From the cell containing the given text, extract its center point as [X, Y] coordinate. 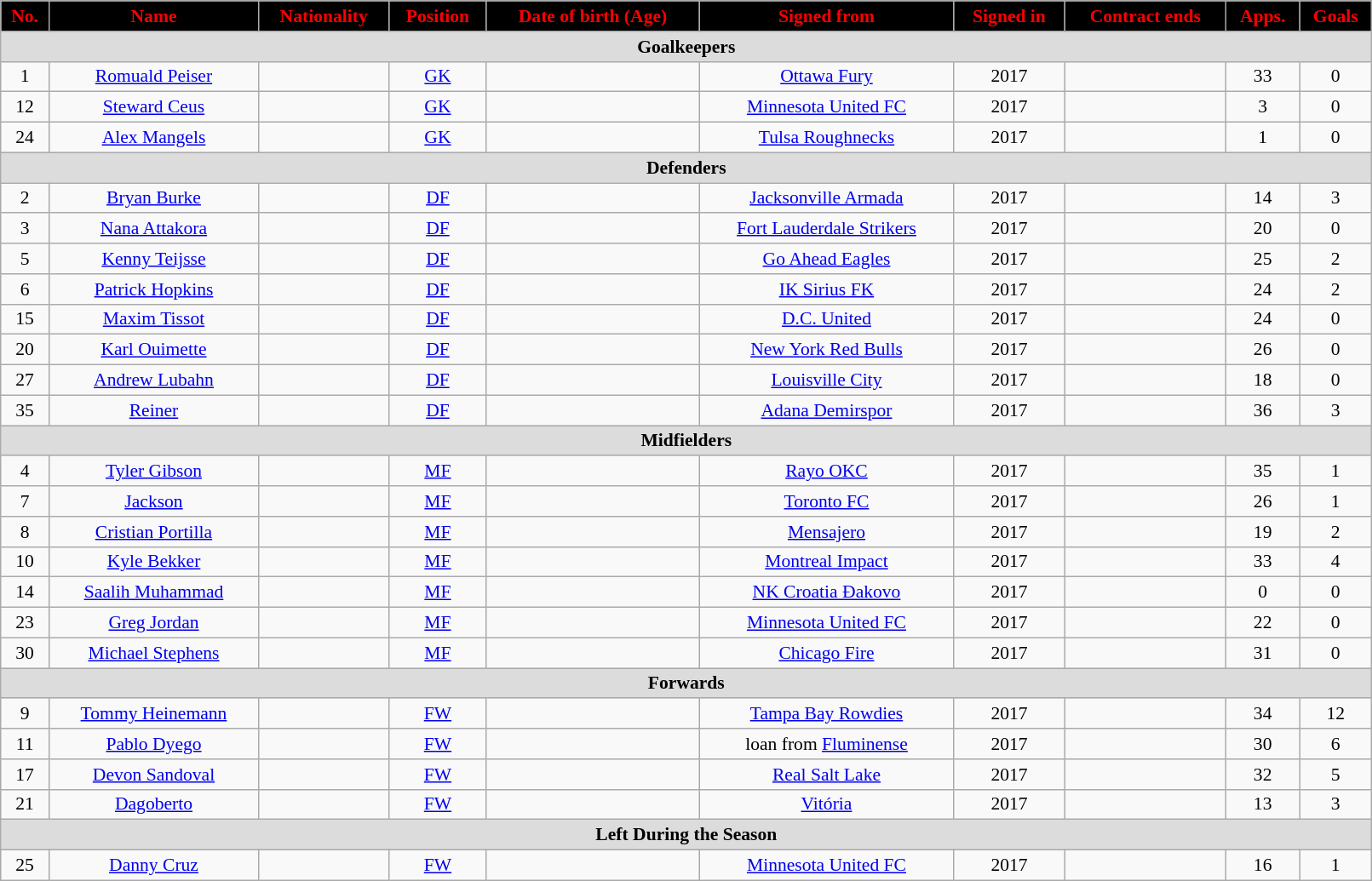
IK Sirius FK [826, 289]
18 [1263, 380]
Position [438, 16]
Vitória [826, 804]
Mensajero [826, 532]
Steward Ceus [153, 107]
Left During the Season [686, 835]
No. [26, 16]
Nana Attakora [153, 229]
New York Red Bulls [826, 350]
Kyle Bekker [153, 562]
loan from Fluminense [826, 744]
Contract ends [1145, 16]
21 [26, 804]
Andrew Lubahn [153, 380]
Apps. [1263, 16]
Pablo Dyego [153, 744]
Michael Stephens [153, 653]
Karl Ouimette [153, 350]
Bryan Burke [153, 198]
Name [153, 16]
Midfielders [686, 441]
Montreal Impact [826, 562]
Saalih Muhammad [153, 592]
Adana Demirspor [826, 410]
Danny Cruz [153, 866]
Jackson [153, 501]
Signed from [826, 16]
Real Salt Lake [826, 775]
15 [26, 319]
10 [26, 562]
19 [1263, 532]
Ottawa Fury [826, 77]
17 [26, 775]
Kenny Teijsse [153, 259]
Tulsa Roughnecks [826, 138]
NK Croatia Đakovo [826, 592]
Forwards [686, 684]
Goals [1335, 16]
Cristian Portilla [153, 532]
31 [1263, 653]
Defenders [686, 168]
7 [26, 501]
D.C. United [826, 319]
27 [26, 380]
Goalkeepers [686, 47]
Chicago Fire [826, 653]
Greg Jordan [153, 623]
34 [1263, 714]
11 [26, 744]
Date of birth (Age) [593, 16]
32 [1263, 775]
Signed in [1009, 16]
Nationality [324, 16]
13 [1263, 804]
Devon Sandoval [153, 775]
36 [1263, 410]
22 [1263, 623]
8 [26, 532]
Reiner [153, 410]
Patrick Hopkins [153, 289]
Romuald Peiser [153, 77]
Alex Mangels [153, 138]
Tampa Bay Rowdies [826, 714]
23 [26, 623]
Fort Lauderdale Strikers [826, 229]
Tommy Heinemann [153, 714]
Dagoberto [153, 804]
Rayo OKC [826, 472]
Jacksonville Armada [826, 198]
Tyler Gibson [153, 472]
Toronto FC [826, 501]
Louisville City [826, 380]
16 [1263, 866]
9 [26, 714]
Go Ahead Eagles [826, 259]
Maxim Tissot [153, 319]
